Scan for the cell matching the given text and deliver its [X, Y] coordinate at center. 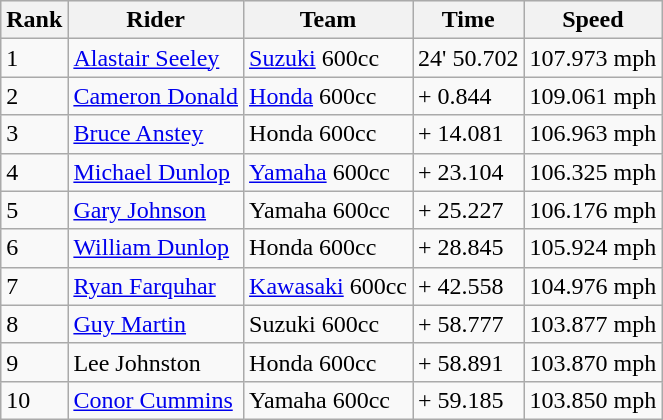
+ 58.891 [468, 362]
105.924 mph [593, 248]
+ 58.777 [468, 324]
9 [34, 362]
Guy Martin [156, 324]
106.325 mph [593, 172]
8 [34, 324]
Time [468, 20]
5 [34, 210]
Bruce Anstey [156, 134]
Rank [34, 20]
2 [34, 96]
24' 50.702 [468, 58]
106.176 mph [593, 210]
106.963 mph [593, 134]
10 [34, 400]
Conor Cummins [156, 400]
+ 14.081 [468, 134]
Team [328, 20]
Speed [593, 20]
104.976 mph [593, 286]
Ryan Farquhar [156, 286]
Michael Dunlop [156, 172]
103.850 mph [593, 400]
William Dunlop [156, 248]
103.877 mph [593, 324]
Kawasaki 600cc [328, 286]
Gary Johnson [156, 210]
109.061 mph [593, 96]
+ 59.185 [468, 400]
+ 25.227 [468, 210]
+ 42.558 [468, 286]
4 [34, 172]
3 [34, 134]
Cameron Donald [156, 96]
103.870 mph [593, 362]
1 [34, 58]
7 [34, 286]
Alastair Seeley [156, 58]
6 [34, 248]
+ 0.844 [468, 96]
107.973 mph [593, 58]
Lee Johnston [156, 362]
Rider [156, 20]
+ 23.104 [468, 172]
+ 28.845 [468, 248]
